Output the [x, y] coordinate of the center of the cell containing the given text.  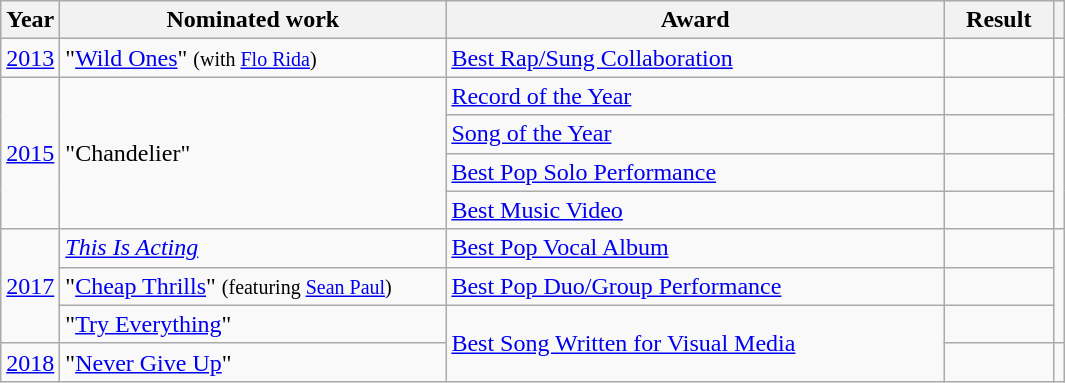
Best Rap/Sung Collaboration [696, 58]
Best Song Written for Visual Media [696, 343]
Best Pop Duo/Group Performance [696, 286]
Best Pop Solo Performance [696, 172]
2013 [30, 58]
Award [696, 20]
"Never Give Up" [253, 362]
Song of the Year [696, 134]
This Is Acting [253, 248]
2015 [30, 153]
Result [998, 20]
Nominated work [253, 20]
Year [30, 20]
"Try Everything" [253, 324]
Best Pop Vocal Album [696, 248]
2017 [30, 286]
"Chandelier" [253, 153]
"Wild Ones" (with Flo Rida) [253, 58]
"Cheap Thrills" (featuring Sean Paul) [253, 286]
Best Music Video [696, 210]
Record of the Year [696, 96]
2018 [30, 362]
